Extract the [x, y] coordinate from the center of the cell holding the provided text.  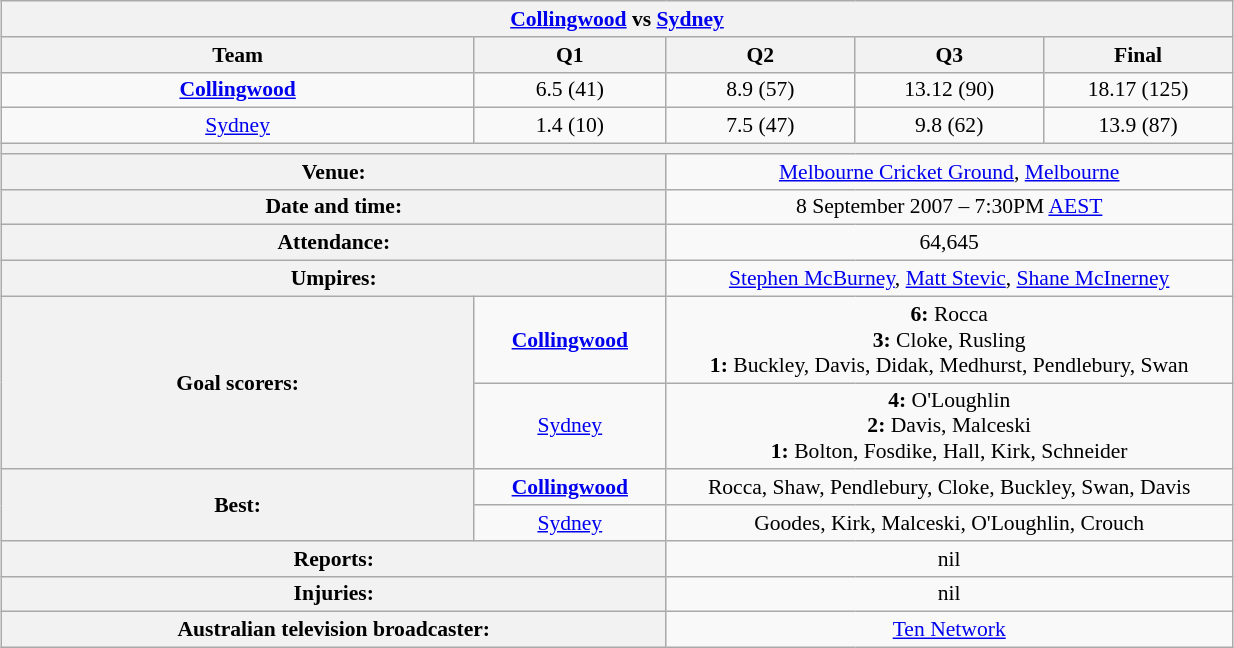
8.9 (57) [760, 90]
13.9 (87) [1138, 126]
Australian television broadcaster: [334, 630]
Ten Network [950, 630]
64,645 [950, 243]
Best: [238, 506]
Stephen McBurney, Matt Stevic, Shane McInerney [950, 279]
Venue: [334, 172]
Final [1138, 55]
4: O'Loughlin 2: Davis, Malceski 1: Bolton, Fosdike, Hall, Kirk, Schneider [950, 426]
18.17 (125) [1138, 90]
9.8 (62) [950, 126]
Q2 [760, 55]
Date and time: [334, 207]
Injuries: [334, 594]
Melbourne Cricket Ground, Melbourne [950, 172]
7.5 (47) [760, 126]
Reports: [334, 559]
6.5 (41) [570, 90]
Q1 [570, 55]
13.12 (90) [950, 90]
1.4 (10) [570, 126]
Rocca, Shaw, Pendlebury, Cloke, Buckley, Swan, Davis [950, 488]
Attendance: [334, 243]
Goal scorers: [238, 382]
Collingwood vs Sydney [618, 19]
8 September 2007 – 7:30PM AEST [950, 207]
Q3 [950, 55]
6: Rocca 3: Cloke, Rusling 1: Buckley, Davis, Didak, Medhurst, Pendlebury, Swan [950, 340]
Team [238, 55]
Umpires: [334, 279]
Goodes, Kirk, Malceski, O'Loughlin, Crouch [950, 523]
